Pinpoint the cell where the given text exists, returning its [X, Y] midpoint coordinate. 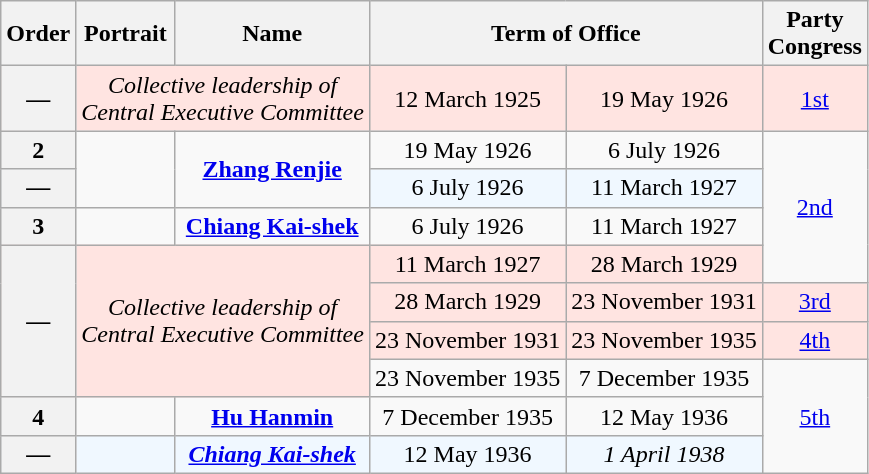
4 [38, 416]
1st [814, 98]
PartyCongress [814, 34]
Zhang Renjie [272, 169]
3rd [814, 302]
1 April 1938 [664, 454]
Order [38, 34]
Portrait [126, 34]
2 [38, 150]
4th [814, 340]
Term of Office [566, 34]
2nd [814, 207]
12 March 1925 [467, 98]
5th [814, 416]
Name [272, 34]
Hu Hanmin [272, 416]
3 [38, 226]
